For the text-containing cell, return its midpoint in [X, Y] coordinate format. 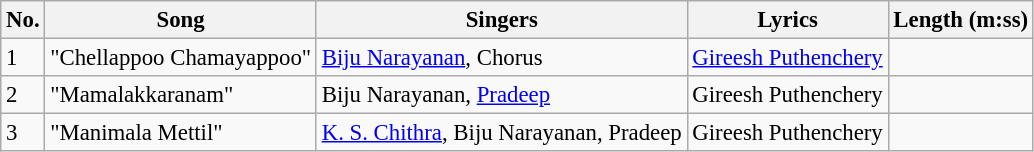
Biju Narayanan, Chorus [502, 58]
Lyrics [788, 20]
Song [181, 20]
"Manimala Mettil" [181, 133]
Singers [502, 20]
Biju Narayanan, Pradeep [502, 95]
1 [23, 58]
K. S. Chithra, Biju Narayanan, Pradeep [502, 133]
2 [23, 95]
No. [23, 20]
Length (m:ss) [960, 20]
3 [23, 133]
"Mamalakkaranam" [181, 95]
"Chellappoo Chamayappoo" [181, 58]
